Pinpoint the cell where the given text exists, returning its (x, y) midpoint coordinate. 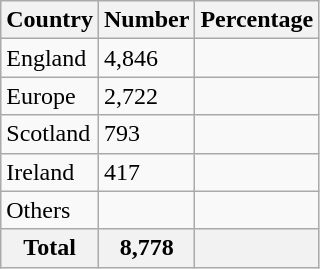
Number (146, 20)
Europe (50, 96)
8,778 (146, 248)
Scotland (50, 134)
Percentage (257, 20)
Total (50, 248)
4,846 (146, 58)
417 (146, 172)
Others (50, 210)
England (50, 58)
793 (146, 134)
Country (50, 20)
2,722 (146, 96)
Ireland (50, 172)
